Determine the (X, Y) coordinate at the center of the cell enclosing the given text.  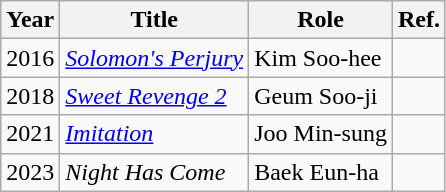
Solomon's Perjury (154, 58)
Imitation (154, 134)
2023 (30, 172)
Joo Min-sung (321, 134)
Ref. (418, 20)
Title (154, 20)
Night Has Come (154, 172)
Kim Soo-hee (321, 58)
2021 (30, 134)
Sweet Revenge 2 (154, 96)
Role (321, 20)
Year (30, 20)
2016 (30, 58)
Geum Soo-ji (321, 96)
2018 (30, 96)
Baek Eun-ha (321, 172)
